Extract the [X, Y] coordinate from the center of the cell holding the provided text.  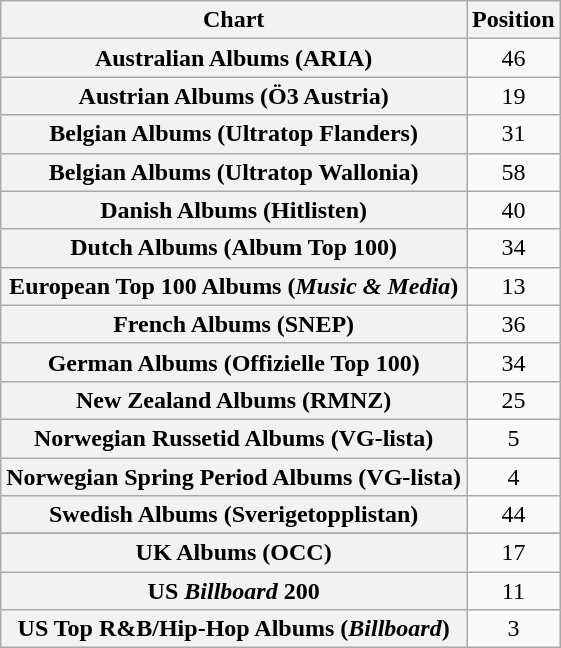
Australian Albums (ARIA) [234, 58]
13 [513, 286]
Norwegian Spring Period Albums (VG-lista) [234, 477]
French Albums (SNEP) [234, 324]
US Top R&B/Hip-Hop Albums (Billboard) [234, 629]
40 [513, 210]
5 [513, 438]
Danish Albums (Hitlisten) [234, 210]
36 [513, 324]
Position [513, 20]
11 [513, 591]
European Top 100 Albums (Music & Media) [234, 286]
17 [513, 553]
58 [513, 172]
Norwegian Russetid Albums (VG-lista) [234, 438]
19 [513, 96]
UK Albums (OCC) [234, 553]
German Albums (Offizielle Top 100) [234, 362]
46 [513, 58]
Belgian Albums (Ultratop Flanders) [234, 134]
New Zealand Albums (RMNZ) [234, 400]
Austrian Albums (Ö3 Austria) [234, 96]
Chart [234, 20]
4 [513, 477]
US Billboard 200 [234, 591]
Swedish Albums (Sverigetopplistan) [234, 515]
31 [513, 134]
3 [513, 629]
25 [513, 400]
44 [513, 515]
Dutch Albums (Album Top 100) [234, 248]
Belgian Albums (Ultratop Wallonia) [234, 172]
